Detect which cell encompasses the target text, then output its (X, Y) center coordinate. 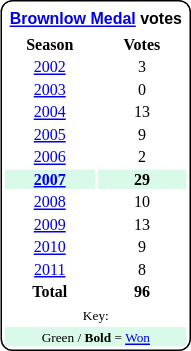
Key: (96, 314)
2002 (50, 67)
3 (142, 67)
2 (142, 157)
29 (142, 180)
2010 (50, 247)
Green / Bold = Won (96, 337)
8 (142, 270)
0 (142, 90)
Brownlow Medal votes (96, 18)
2004 (50, 112)
Votes (142, 44)
96 (142, 292)
2006 (50, 157)
2011 (50, 270)
10 (142, 202)
2005 (50, 134)
2003 (50, 90)
2007 (50, 180)
2008 (50, 202)
2009 (50, 224)
Season (50, 44)
Total (50, 292)
